Return the [x, y] coordinate for the center point of the cell that contains the specified text.  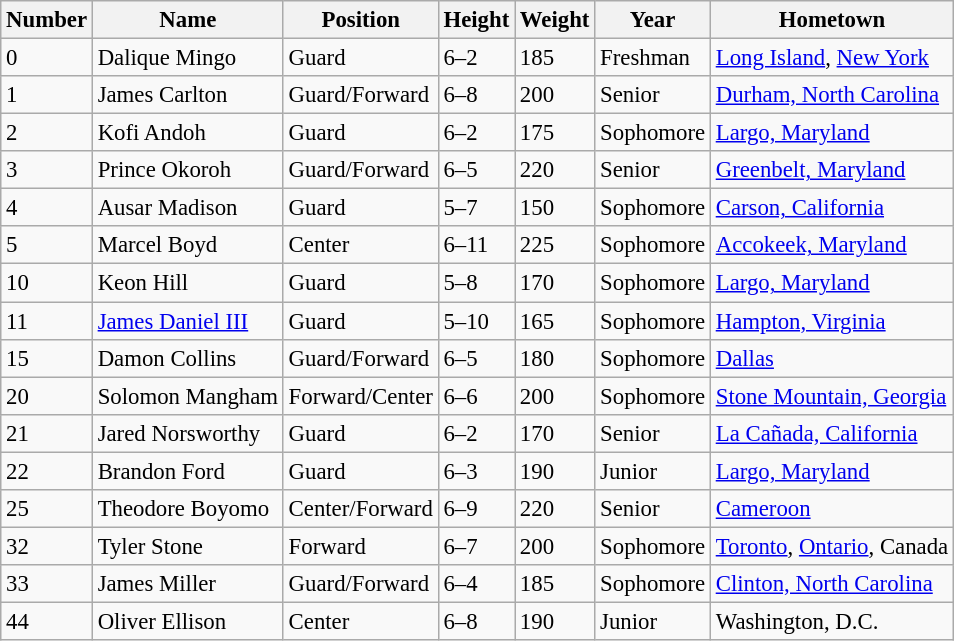
Number [47, 20]
6–7 [476, 546]
20 [47, 396]
Weight [555, 20]
Long Island, New York [832, 58]
Center/Forward [360, 509]
Hometown [832, 20]
150 [555, 208]
4 [47, 208]
Jared Norsworthy [188, 433]
Freshman [653, 58]
Dallas [832, 358]
James Daniel III [188, 321]
2 [47, 133]
Position [360, 20]
Year [653, 20]
Carson, California [832, 208]
5–10 [476, 321]
Stone Mountain, Georgia [832, 396]
180 [555, 358]
44 [47, 621]
32 [47, 546]
James Carlton [188, 95]
0 [47, 58]
3 [47, 170]
175 [555, 133]
Greenbelt, Maryland [832, 170]
Clinton, North Carolina [832, 584]
5–7 [476, 208]
6–4 [476, 584]
Cameroon [832, 509]
James Miller [188, 584]
Height [476, 20]
15 [47, 358]
Forward/Center [360, 396]
Damon Collins [188, 358]
10 [47, 283]
Oliver Ellison [188, 621]
Tyler Stone [188, 546]
Accokeek, Maryland [832, 245]
Theodore Boyomo [188, 509]
6–11 [476, 245]
Toronto, Ontario, Canada [832, 546]
6–3 [476, 471]
225 [555, 245]
Prince Okoroh [188, 170]
Dalique Mingo [188, 58]
Keon Hill [188, 283]
33 [47, 584]
25 [47, 509]
11 [47, 321]
Forward [360, 546]
Hampton, Virginia [832, 321]
Durham, North Carolina [832, 95]
21 [47, 433]
Kofi Andoh [188, 133]
Washington, D.C. [832, 621]
6–9 [476, 509]
5 [47, 245]
165 [555, 321]
Solomon Mangham [188, 396]
6–6 [476, 396]
5–8 [476, 283]
La Cañada, California [832, 433]
22 [47, 471]
Marcel Boyd [188, 245]
1 [47, 95]
Ausar Madison [188, 208]
Name [188, 20]
Brandon Ford [188, 471]
